Extract the (x, y) coordinate from the center of the cell holding the provided text.  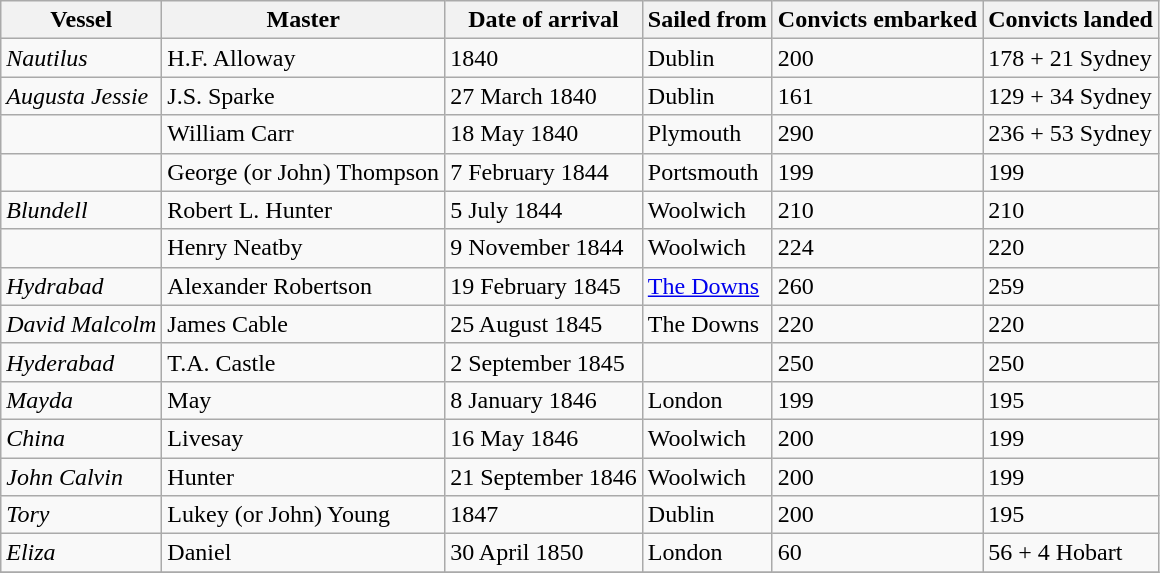
Date of arrival (544, 20)
Alexander Robertson (304, 286)
19 February 1845 (544, 286)
259 (1071, 286)
16 May 1846 (544, 438)
Henry Neatby (304, 248)
8 January 1846 (544, 400)
Robert L. Hunter (304, 210)
60 (877, 553)
Master (304, 20)
2 September 1845 (544, 362)
Convicts embarked (877, 20)
30 April 1850 (544, 553)
T.A. Castle (304, 362)
5 July 1844 (544, 210)
May (304, 400)
18 May 1840 (544, 134)
George (or John) Thompson (304, 172)
Livesay (304, 438)
Mayda (82, 400)
Lukey (or John) Young (304, 515)
21 September 1846 (544, 477)
290 (877, 134)
224 (877, 248)
Hyderabad (82, 362)
China (82, 438)
7 February 1844 (544, 172)
129 + 34 Sydney (1071, 96)
Nautilus (82, 58)
Eliza (82, 553)
260 (877, 286)
David Malcolm (82, 324)
J.S. Sparke (304, 96)
9 November 1844 (544, 248)
Plymouth (707, 134)
John Calvin (82, 477)
Portsmouth (707, 172)
Sailed from (707, 20)
27 March 1840 (544, 96)
161 (877, 96)
Blundell (82, 210)
Convicts landed (1071, 20)
Hydrabad (82, 286)
1847 (544, 515)
178 + 21 Sydney (1071, 58)
1840 (544, 58)
Tory (82, 515)
Hunter (304, 477)
Vessel (82, 20)
56 + 4 Hobart (1071, 553)
Daniel (304, 553)
236 + 53 Sydney (1071, 134)
25 August 1845 (544, 324)
James Cable (304, 324)
H.F. Alloway (304, 58)
Augusta Jessie (82, 96)
William Carr (304, 134)
